For the text-containing cell, return its midpoint in (X, Y) coordinate format. 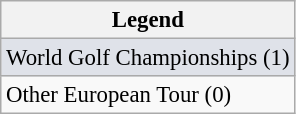
Other European Tour (0) (148, 95)
Legend (148, 20)
World Golf Championships (1) (148, 58)
